Provide the [X, Y] coordinate of the cell's center where the given text is located.  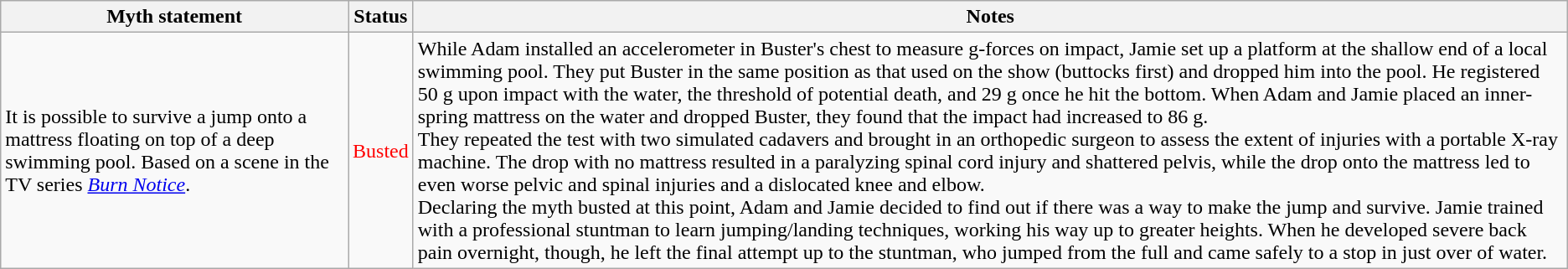
Myth statement [174, 17]
It is possible to survive a jump onto a mattress floating on top of a deep swimming pool. Based on a scene in the TV series Burn Notice. [174, 151]
Notes [990, 17]
Status [381, 17]
Busted [381, 151]
